Provide the [x, y] coordinate of the cell's center where the given text is located.  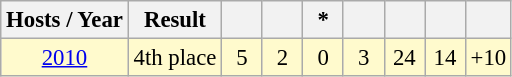
4th place [174, 58]
+10 [488, 58]
5 [242, 58]
Result [174, 20]
Hosts / Year [64, 20]
3 [364, 58]
2 [282, 58]
* [324, 20]
14 [446, 58]
0 [324, 58]
2010 [64, 58]
24 [404, 58]
